For the text-containing cell, return its midpoint in [X, Y] coordinate format. 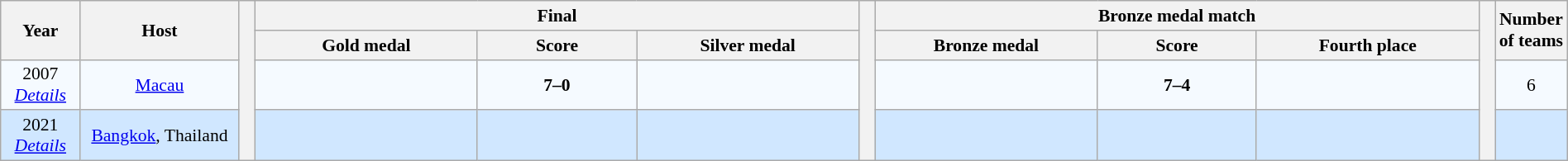
Year [41, 30]
Bronze medal match [1177, 16]
Macau [160, 84]
Number of teams [1532, 30]
7–4 [1177, 84]
Final [557, 16]
Bronze medal [986, 45]
6 [1532, 84]
2021Details [41, 135]
Fourth place [1368, 45]
Gold medal [366, 45]
2007Details [41, 84]
Silver medal [748, 45]
Host [160, 30]
Bangkok, Thailand [160, 135]
7–0 [557, 84]
